Return the (X, Y) coordinate for the center point of the cell that contains the specified text.  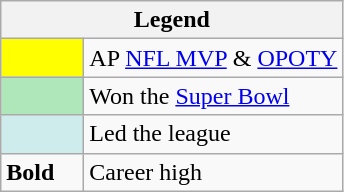
Won the Super Bowl (214, 96)
Career high (214, 172)
Bold (42, 172)
AP NFL MVP & OPOTY (214, 58)
Led the league (214, 134)
Legend (172, 20)
